Return (X, Y) of the center of cell containing provided text 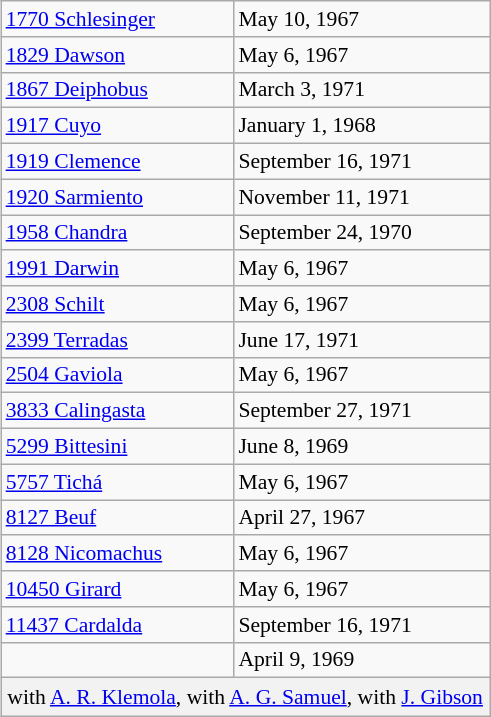
September 24, 1970 (361, 232)
May 10, 1967 (361, 19)
April 9, 1969 (361, 660)
1919 Clemence (118, 161)
June 17, 1971 (361, 339)
8127 Beuf (118, 518)
5757 Tichá (118, 482)
March 3, 1971 (361, 90)
3833 Calingasta (118, 411)
1920 Sarmiento (118, 197)
2504 Gaviola (118, 375)
1917 Cuyo (118, 126)
1867 Deiphobus (118, 90)
November 11, 1971 (361, 197)
June 8, 1969 (361, 446)
September 27, 1971 (361, 411)
1770 Schlesinger (118, 19)
1958 Chandra (118, 232)
1991 Darwin (118, 268)
8128 Nicomachus (118, 553)
5299 Bittesini (118, 446)
with A. R. Klemola, with A. G. Samuel, with J. Gibson (246, 698)
10450 Girard (118, 589)
11437 Cardalda (118, 624)
2399 Terradas (118, 339)
1829 Dawson (118, 54)
April 27, 1967 (361, 518)
2308 Schilt (118, 304)
January 1, 1968 (361, 126)
